Search for the cell housing the specified text and yield its (X, Y) center coordinate. 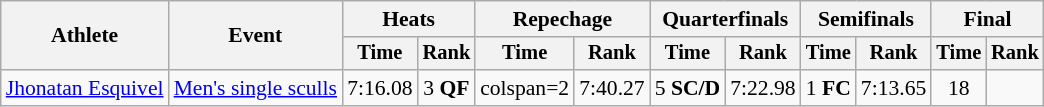
7:22.98 (762, 88)
Jhonatan Esquivel (85, 88)
Final (987, 19)
Athlete (85, 36)
Heats (408, 19)
Repechage (562, 19)
Semifinals (866, 19)
3 QF (447, 88)
7:13.65 (894, 88)
Quarterfinals (726, 19)
7:40.27 (612, 88)
1 FC (828, 88)
18 (958, 88)
5 SC/D (688, 88)
Men's single sculls (256, 88)
Event (256, 36)
colspan=2 (524, 88)
7:16.08 (380, 88)
